Output the [X, Y] coordinate of the center of the cell containing the given text.  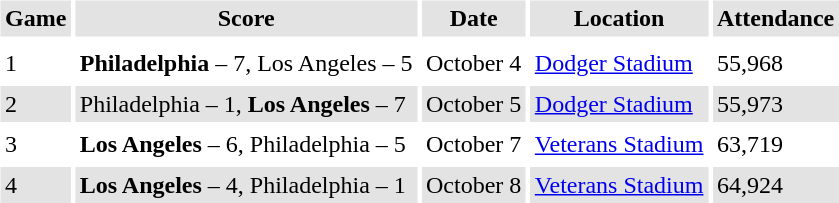
Score [246, 18]
October 8 [474, 185]
Date [474, 18]
Game [35, 18]
Los Angeles – 6, Philadelphia – 5 [246, 144]
Attendance [775, 18]
3 [35, 144]
63,719 [775, 144]
October 7 [474, 144]
Los Angeles – 4, Philadelphia – 1 [246, 185]
October 4 [474, 64]
Philadelphia – 1, Los Angeles – 7 [246, 104]
2 [35, 104]
Location [619, 18]
55,973 [775, 104]
1 [35, 64]
October 5 [474, 104]
55,968 [775, 64]
Philadelphia – 7, Los Angeles – 5 [246, 64]
64,924 [775, 185]
4 [35, 185]
